Detect which cell encompasses the target text, then output its [x, y] center coordinate. 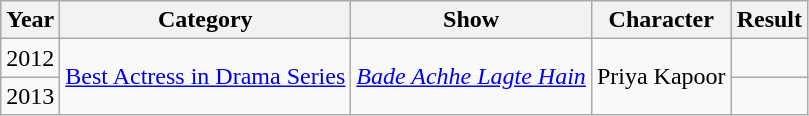
Result [769, 20]
Best Actress in Drama Series [206, 77]
Show [472, 20]
Priya Kapoor [661, 77]
Character [661, 20]
Bade Achhe Lagte Hain [472, 77]
2013 [30, 96]
2012 [30, 58]
Year [30, 20]
Category [206, 20]
